Return the (x, y) coordinate for the center point of the cell that contains the specified text.  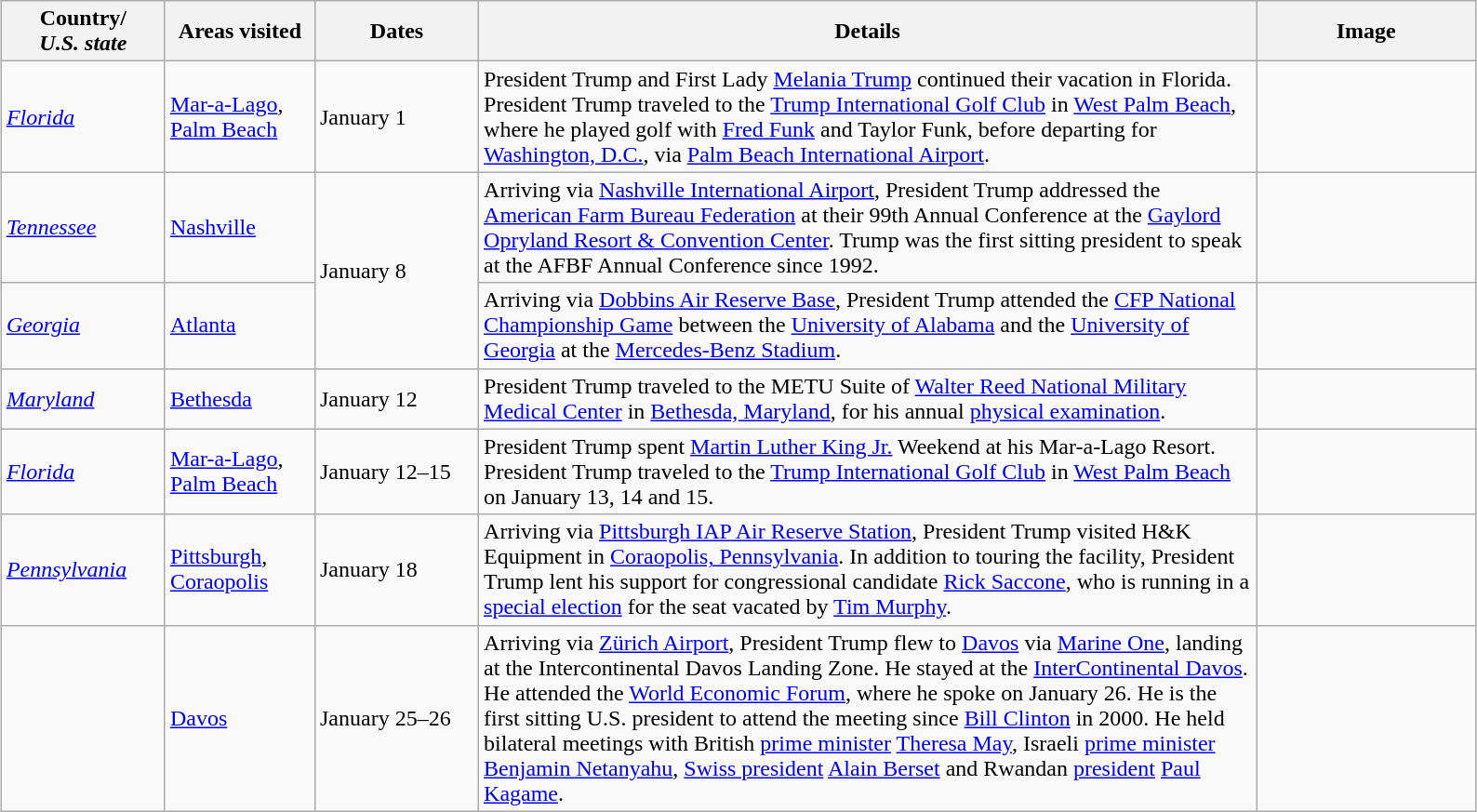
Maryland (83, 398)
Areas visited (240, 32)
Georgia (83, 326)
Tennessee (83, 227)
January 8 (396, 270)
January 12 (396, 398)
January 12–15 (396, 472)
Bethesda (240, 398)
January 25–26 (396, 718)
Nashville (240, 227)
January 18 (396, 569)
Atlanta (240, 326)
January 1 (396, 117)
Image (1366, 32)
Pennsylvania (83, 569)
Pittsburgh, Coraopolis (240, 569)
Davos (240, 718)
Details (868, 32)
Country/U.S. state (83, 32)
Dates (396, 32)
